Find where the given text appears and provide that cell's center as (X, Y) coordinate. 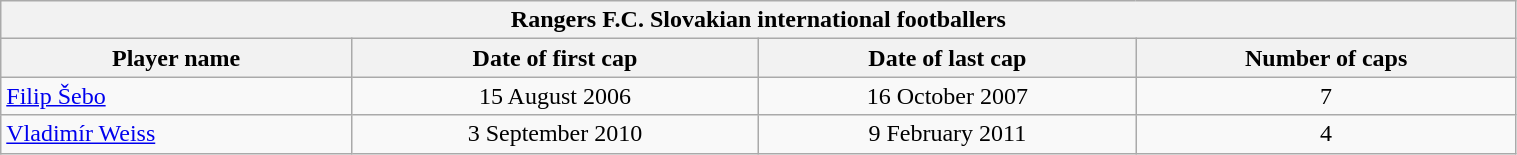
9 February 2011 (947, 134)
Date of first cap (554, 58)
4 (1326, 134)
7 (1326, 96)
Number of caps (1326, 58)
Rangers F.C. Slovakian international footballers (758, 20)
15 August 2006 (554, 96)
Date of last cap (947, 58)
3 September 2010 (554, 134)
Player name (176, 58)
Filip Šebo (176, 96)
16 October 2007 (947, 96)
Vladimír Weiss (176, 134)
